Identify which cell holds the provided text, then report its [X, Y] central coordinate. 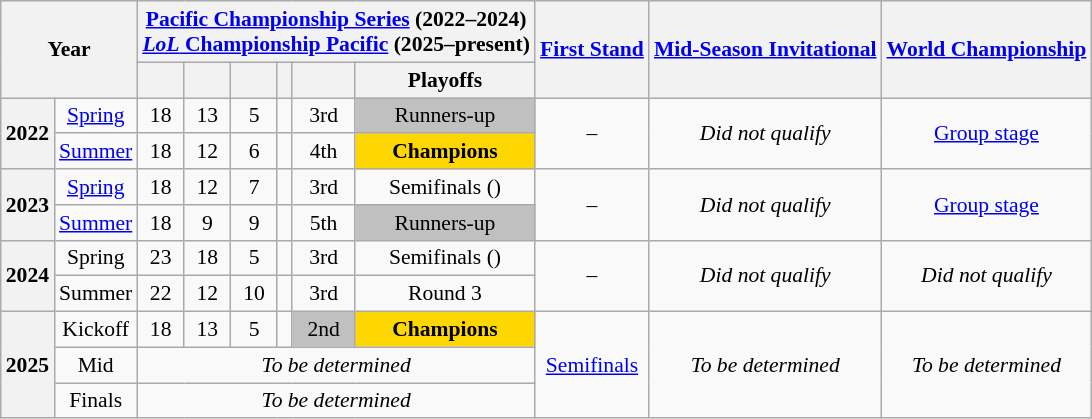
4th [324, 152]
Pacific Championship Series (2022–2024)LoL Championship Pacific (2025–present) [336, 32]
2023 [28, 204]
Finals [96, 401]
Semifinals [592, 366]
2nd [324, 330]
6 [254, 152]
Mid [96, 365]
First Stand [592, 50]
2022 [28, 134]
World Championship [987, 50]
2025 [28, 366]
Year [70, 50]
22 [160, 294]
Round 3 [445, 294]
5th [324, 223]
2024 [28, 276]
7 [254, 187]
Mid-Season Invitational [766, 50]
10 [254, 294]
Playoffs [445, 80]
23 [160, 258]
Kickoff [96, 330]
